Find where the given text appears and provide that cell's center as (X, Y) coordinate. 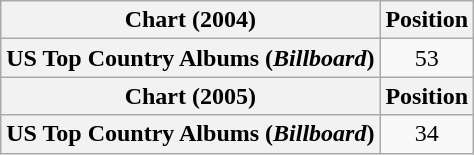
34 (427, 134)
Chart (2005) (190, 96)
Chart (2004) (190, 20)
53 (427, 58)
